Capture the cell that displays the provided text and extract its (X, Y) central coordinate. 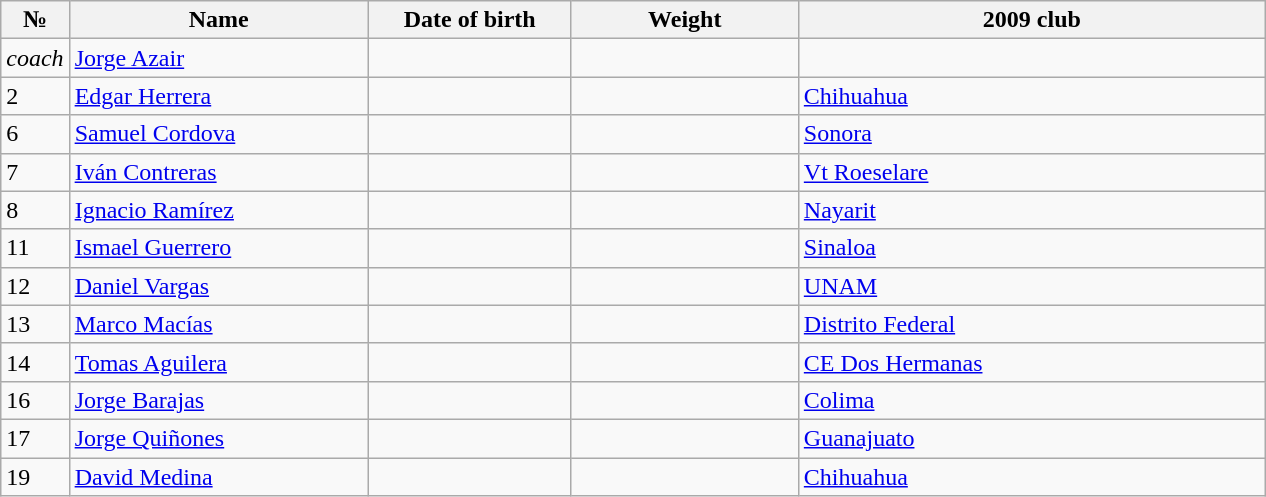
Colima (1032, 400)
17 (35, 438)
Ignacio Ramírez (218, 210)
Distrito Federal (1032, 324)
CE Dos Hermanas (1032, 362)
Weight (684, 20)
Jorge Azair (218, 58)
David Medina (218, 477)
Date of birth (470, 20)
UNAM (1032, 286)
Sinaloa (1032, 248)
Name (218, 20)
6 (35, 134)
14 (35, 362)
Jorge Barajas (218, 400)
16 (35, 400)
8 (35, 210)
Daniel Vargas (218, 286)
Ismael Guerrero (218, 248)
coach (35, 58)
7 (35, 172)
Sonora (1032, 134)
Marco Macías (218, 324)
11 (35, 248)
Nayarit (1032, 210)
Guanajuato (1032, 438)
19 (35, 477)
Tomas Aguilera (218, 362)
13 (35, 324)
2 (35, 96)
Jorge Quiñones (218, 438)
№ (35, 20)
Samuel Cordova (218, 134)
Iván Contreras (218, 172)
2009 club (1032, 20)
Edgar Herrera (218, 96)
12 (35, 286)
Vt Roeselare (1032, 172)
